Capture the cell that displays the provided text and extract its [x, y] central coordinate. 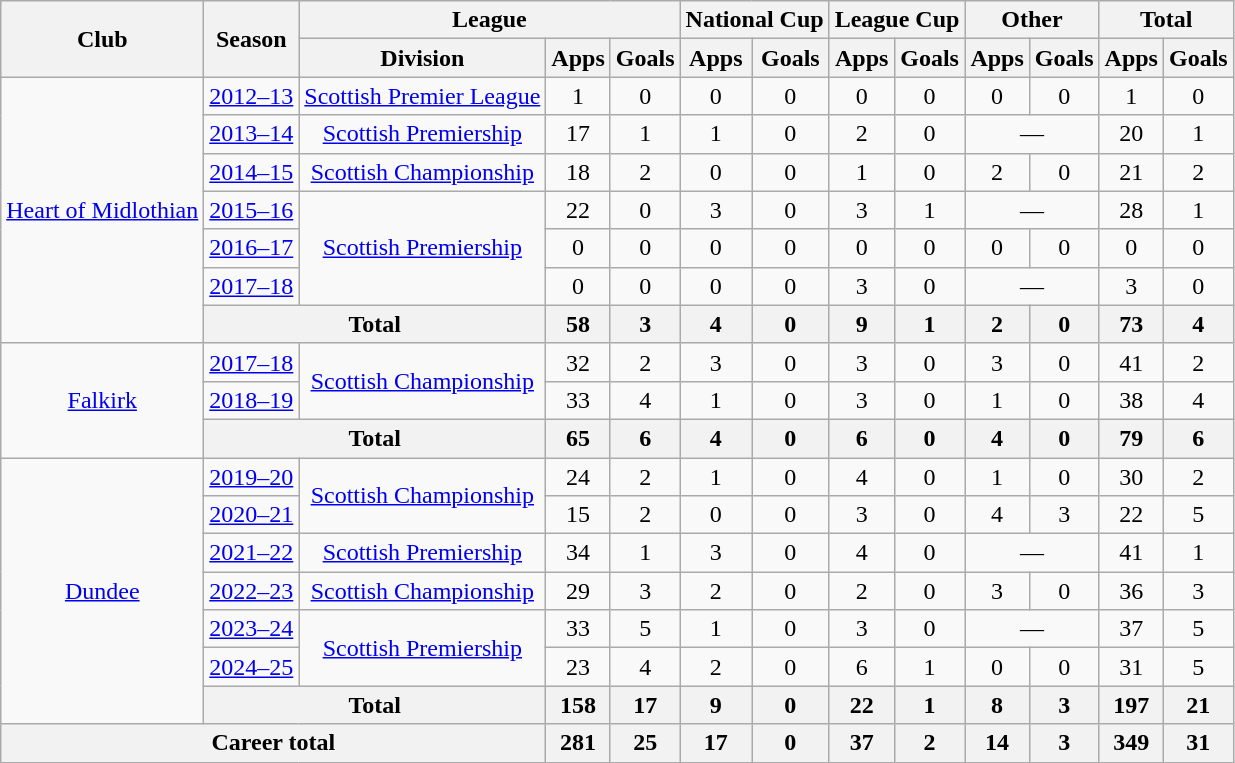
20 [1131, 134]
Dundee [102, 591]
Career total [274, 743]
Season [252, 39]
2022–23 [252, 591]
14 [997, 743]
League Cup [897, 20]
League [490, 20]
8 [997, 705]
Heart of Midlothian [102, 210]
79 [1131, 438]
24 [578, 477]
2021–22 [252, 553]
2012–13 [252, 96]
2015–16 [252, 210]
23 [578, 667]
73 [1131, 324]
Falkirk [102, 400]
158 [578, 705]
2014–15 [252, 172]
28 [1131, 210]
15 [578, 515]
2013–14 [252, 134]
32 [578, 362]
34 [578, 553]
2023–24 [252, 629]
Club [102, 39]
58 [578, 324]
National Cup [754, 20]
281 [578, 743]
2020–21 [252, 515]
Division [422, 58]
36 [1131, 591]
349 [1131, 743]
38 [1131, 400]
2018–19 [252, 400]
2019–20 [252, 477]
Other [1032, 20]
65 [578, 438]
197 [1131, 705]
18 [578, 172]
25 [645, 743]
30 [1131, 477]
2016–17 [252, 248]
2024–25 [252, 667]
29 [578, 591]
Scottish Premier League [422, 96]
